Detect which cell encompasses the target text, then output its [x, y] center coordinate. 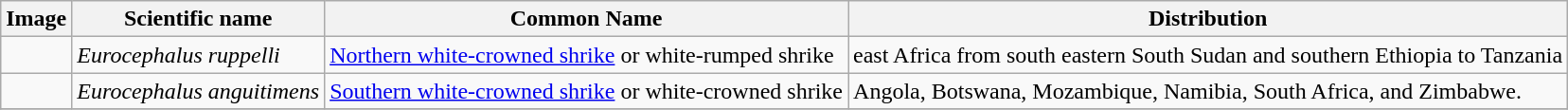
Eurocephalus ruppelli [199, 55]
Image [36, 19]
Southern white-crowned shrike or white-crowned shrike [587, 91]
Scientific name [199, 19]
Distribution [1208, 19]
Angola, Botswana, Mozambique, Namibia, South Africa, and Zimbabwe. [1208, 91]
Eurocephalus anguitimens [199, 91]
east Africa from south eastern South Sudan and southern Ethiopia to Tanzania [1208, 55]
Northern white-crowned shrike or white-rumped shrike [587, 55]
Common Name [587, 19]
